Pinpoint the cell where the given text exists, returning its (X, Y) midpoint coordinate. 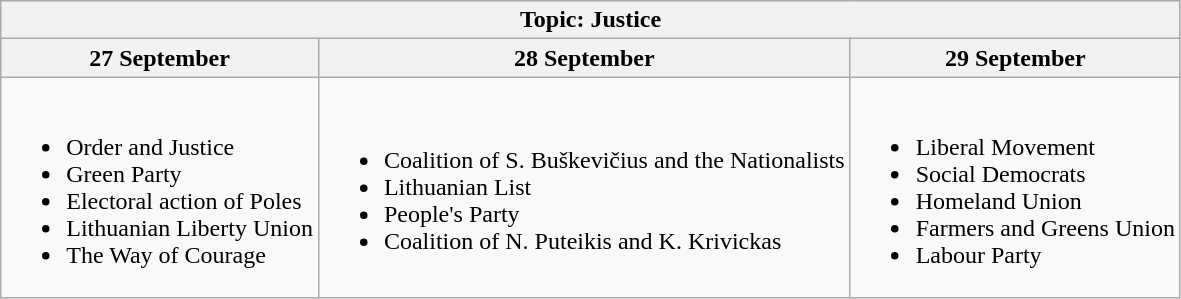
Order and JusticeGreen PartyElectoral action of PolesLithuanian Liberty UnionThe Way of Courage (160, 188)
27 September (160, 58)
Topic: Justice (591, 20)
Coalition of S. Buškevičius and the NationalistsLithuanian ListPeople's PartyCoalition of N. Puteikis and K. Krivickas (584, 188)
28 September (584, 58)
29 September (1015, 58)
Liberal MovementSocial DemocratsHomeland UnionFarmers and Greens UnionLabour Party (1015, 188)
